Return the (x, y) coordinate for the center point of the cell that contains the specified text.  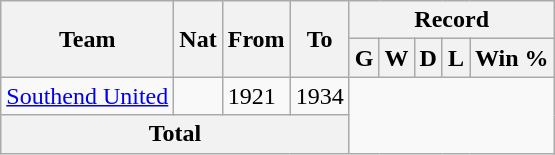
L (456, 58)
W (396, 58)
1921 (256, 96)
Team (88, 39)
Total (175, 134)
Win % (512, 58)
From (256, 39)
Nat (198, 39)
G (364, 58)
1934 (320, 96)
Record (452, 20)
D (428, 58)
To (320, 39)
Southend United (88, 96)
